Detect which cell encompasses the target text, then output its [x, y] center coordinate. 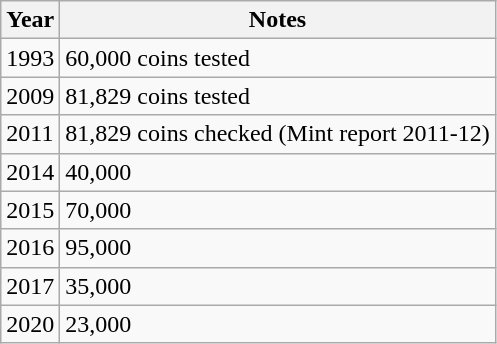
1993 [30, 58]
60,000 coins tested [278, 58]
2011 [30, 134]
95,000 [278, 248]
40,000 [278, 172]
81,829 coins checked (Mint report 2011-12) [278, 134]
Notes [278, 20]
2014 [30, 172]
2016 [30, 248]
70,000 [278, 210]
2009 [30, 96]
81,829 coins tested [278, 96]
2020 [30, 324]
2015 [30, 210]
23,000 [278, 324]
2017 [30, 286]
Year [30, 20]
35,000 [278, 286]
